Identify which cell holds the provided text, then report its (X, Y) central coordinate. 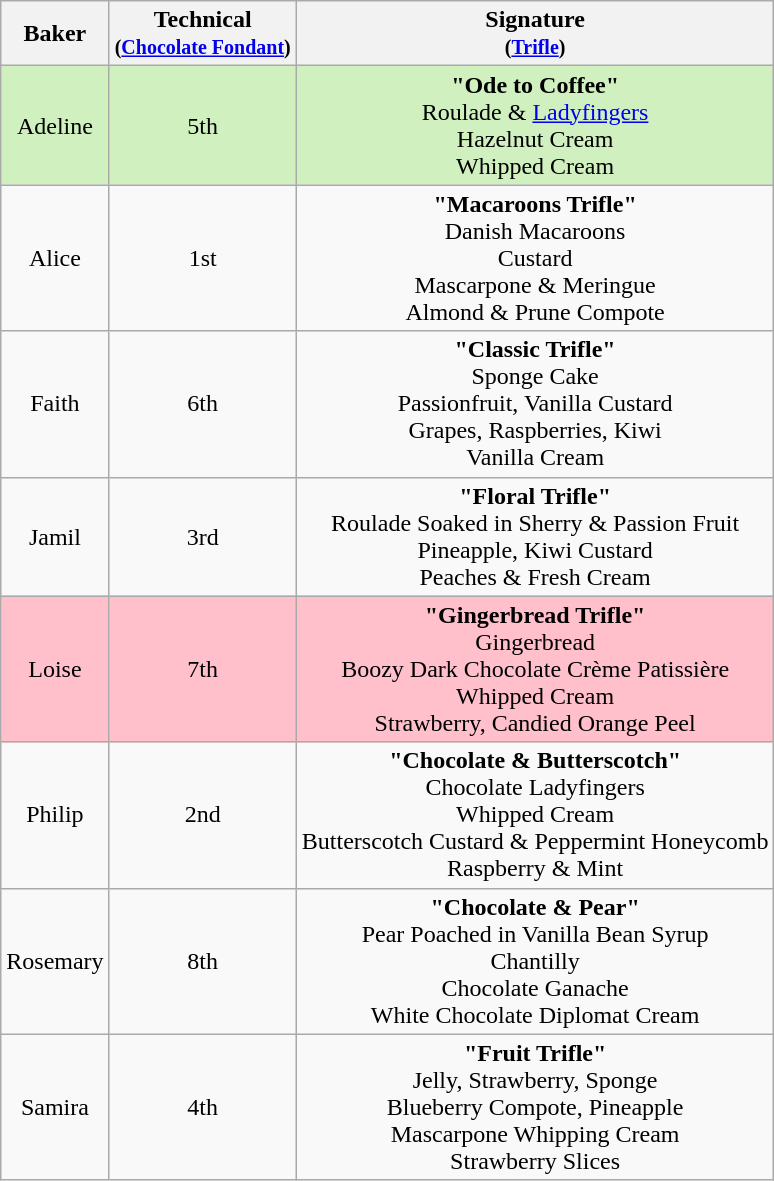
"Gingerbread Trifle"GingerbreadBoozy Dark Chocolate Crème PatissièreWhipped CreamStrawberry, Candied Orange Peel (535, 669)
8th (202, 961)
2nd (202, 815)
7th (202, 669)
Alice (55, 258)
"Macaroons Trifle"Danish MacaroonsCustardMascarpone & MeringueAlmond & Prune Compote (535, 258)
Signature(Trifle) (535, 34)
Jamil (55, 536)
"Fruit Trifle"Jelly, Strawberry, SpongeBlueberry Compote, PineappleMascarpone Whipping CreamStrawberry Slices (535, 1107)
Technical(Chocolate Fondant) (202, 34)
5th (202, 126)
3rd (202, 536)
4th (202, 1107)
"Floral Trifle"Roulade Soaked in Sherry & Passion FruitPineapple, Kiwi CustardPeaches & Fresh Cream (535, 536)
"Chocolate & Butterscotch"Chocolate LadyfingersWhipped CreamButterscotch Custard & Peppermint HoneycombRaspberry & Mint (535, 815)
Loise (55, 669)
Rosemary (55, 961)
"Chocolate & Pear"Pear Poached in Vanilla Bean SyrupChantillyChocolate GanacheWhite Chocolate Diplomat Cream (535, 961)
6th (202, 404)
Adeline (55, 126)
Faith (55, 404)
Philip (55, 815)
"Classic Trifle"Sponge CakePassionfruit, Vanilla CustardGrapes, Raspberries, KiwiVanilla Cream (535, 404)
"Ode to Coffee"Roulade & LadyfingersHazelnut CreamWhipped Cream (535, 126)
1st (202, 258)
Baker (55, 34)
Samira (55, 1107)
